Find where the given text appears and provide that cell's center as (x, y) coordinate. 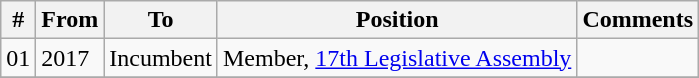
Member, 17th Legislative Assembly (396, 58)
Comments (638, 20)
01 (18, 58)
To (161, 20)
Position (396, 20)
From (70, 20)
Incumbent (161, 58)
# (18, 20)
2017 (70, 58)
